Output the (X, Y) coordinate of the center of the cell containing the given text.  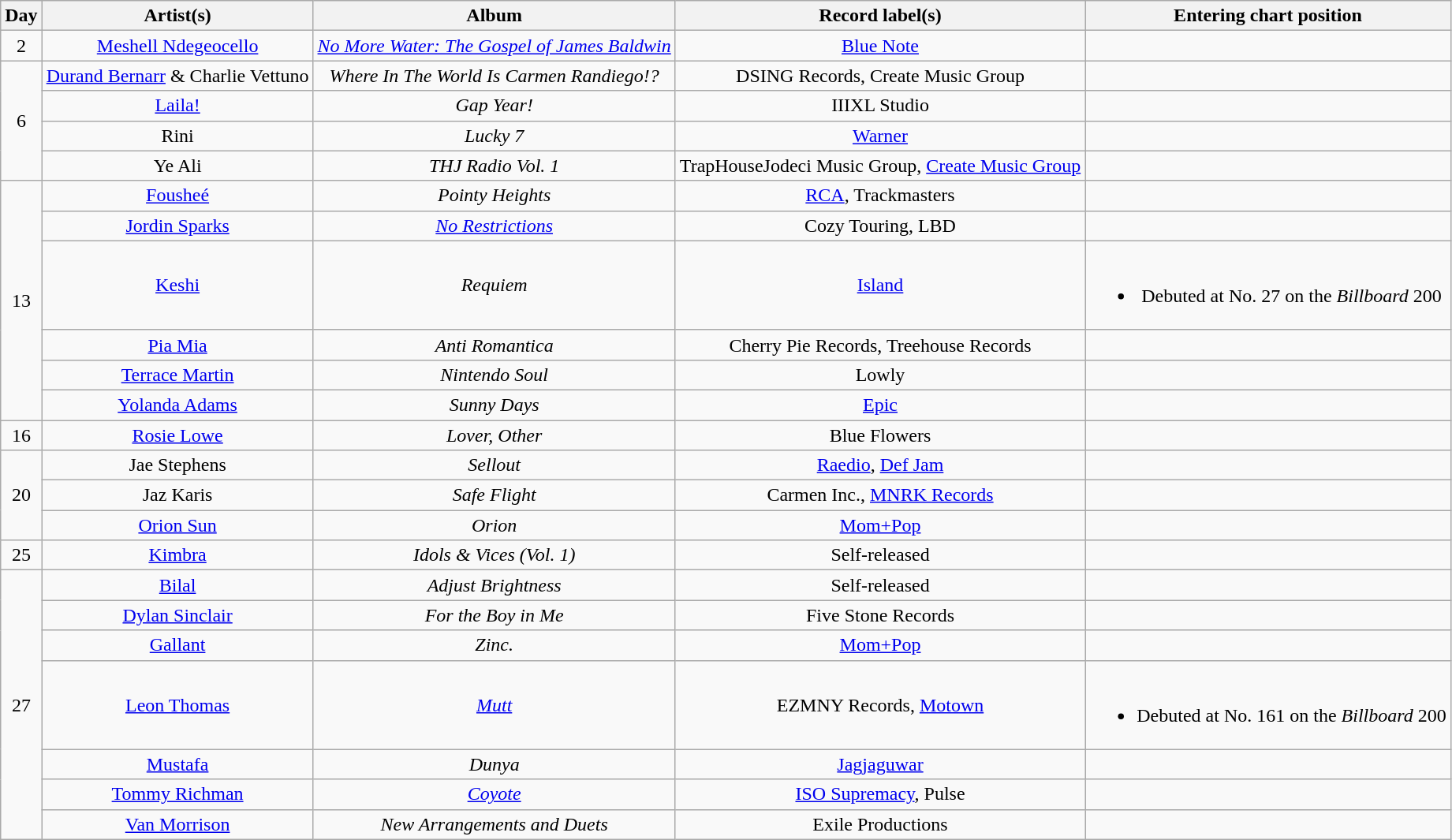
Terrace Martin (177, 375)
Epic (880, 405)
IIIXL Studio (880, 106)
No More Water: The Gospel of James Baldwin (494, 46)
Adjust Brightness (494, 585)
Sunny Days (494, 405)
Leon Thomas (177, 705)
RCA, Trackmasters (880, 196)
Island (880, 286)
Record label(s) (880, 16)
Jordin Sparks (177, 226)
Mutt (494, 705)
Gallant (177, 645)
Cozy Touring, LBD (880, 226)
Gap Year! (494, 106)
Carmen Inc., MNRK Records (880, 495)
Rosie Lowe (177, 435)
Entering chart position (1268, 16)
No Restrictions (494, 226)
Tommy Richman (177, 794)
Album (494, 16)
Pointy Heights (494, 196)
16 (21, 435)
Ye Ali (177, 166)
For the Boy in Me (494, 615)
Orion (494, 525)
Raedio, Def Jam (880, 465)
New Arrangements and Duets (494, 824)
Five Stone Records (880, 615)
Where In The World Is Carmen Randiego!? (494, 76)
Pia Mia (177, 345)
20 (21, 495)
Yolanda Adams (177, 405)
THJ Radio Vol. 1 (494, 166)
EZMNY Records, Motown (880, 705)
Requiem (494, 286)
Laila! (177, 106)
Sellout (494, 465)
6 (21, 121)
Jaz Karis (177, 495)
27 (21, 705)
Keshi (177, 286)
DSING Records, Create Music Group (880, 76)
Lover, Other (494, 435)
Debuted at No. 27 on the Billboard 200 (1268, 286)
Cherry Pie Records, Treehouse Records (880, 345)
Artist(s) (177, 16)
Dunya (494, 764)
Warner (880, 136)
Kimbra (177, 555)
Bilal (177, 585)
Anti Romantica (494, 345)
25 (21, 555)
Lowly (880, 375)
Orion Sun (177, 525)
2 (21, 46)
Blue Flowers (880, 435)
Nintendo Soul (494, 375)
TrapHouseJodeci Music Group, Create Music Group (880, 166)
Jagjaguwar (880, 764)
Lucky 7 (494, 136)
Meshell Ndegeocello (177, 46)
Debuted at No. 161 on the Billboard 200 (1268, 705)
Safe Flight (494, 495)
Fousheé (177, 196)
Blue Note (880, 46)
13 (21, 300)
Coyote (494, 794)
Zinc. (494, 645)
Durand Bernarr & Charlie Vettuno (177, 76)
Day (21, 16)
ISO Supremacy, Pulse (880, 794)
Exile Productions (880, 824)
Idols & Vices (Vol. 1) (494, 555)
Jae Stephens (177, 465)
Van Morrison (177, 824)
Dylan Sinclair (177, 615)
Mustafa (177, 764)
Rini (177, 136)
